From the cell containing the given text, extract its center point as (X, Y) coordinate. 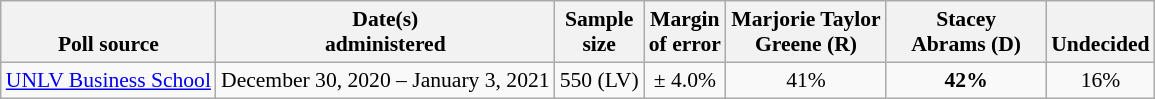
42% (966, 80)
Poll source (108, 32)
December 30, 2020 – January 3, 2021 (386, 80)
16% (1100, 80)
Marginof error (685, 32)
UNLV Business School (108, 80)
Undecided (1100, 32)
StaceyAbrams (D) (966, 32)
550 (LV) (600, 80)
41% (806, 80)
Marjorie TaylorGreene (R) (806, 32)
Samplesize (600, 32)
Date(s)administered (386, 32)
± 4.0% (685, 80)
